Pinpoint the cell where the given text exists, returning its [x, y] midpoint coordinate. 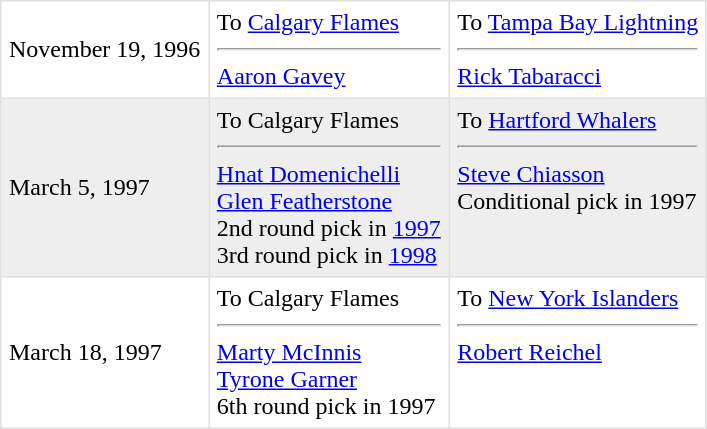
To Hartford Whalers Steve ChiassonConditional pick in 1997 [578, 187]
To Calgary Flames Marty McInnisTyrone Garner6th round pick in 1997 [329, 353]
To Tampa Bay Lightning Rick Tabaracci [578, 50]
March 5, 1997 [105, 187]
To New York Islanders Robert Reichel [578, 353]
November 19, 1996 [105, 50]
To Calgary Flames Aaron Gavey [329, 50]
March 18, 1997 [105, 353]
To Calgary Flames Hnat DomenichelliGlen Featherstone2nd round pick in 19973rd round pick in 1998 [329, 187]
